Provide the [x, y] coordinate of the cell's center where the given text is located.  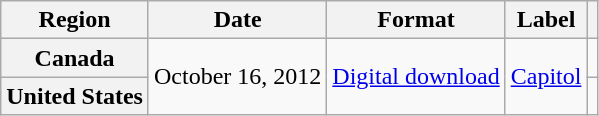
Label [546, 20]
Format [416, 20]
Capitol [546, 77]
Date [237, 20]
October 16, 2012 [237, 77]
Canada [75, 58]
United States [75, 96]
Digital download [416, 77]
Region [75, 20]
